Provide the [X, Y] coordinate of the cell's center where the given text is located.  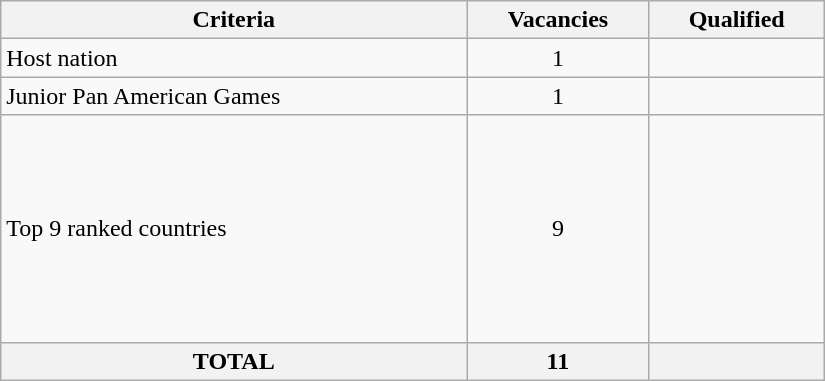
Junior Pan American Games [234, 96]
11 [558, 361]
Qualified [736, 20]
Vacancies [558, 20]
9 [558, 228]
TOTAL [234, 361]
Host nation [234, 58]
Top 9 ranked countries [234, 228]
Criteria [234, 20]
